For the text-containing cell, return its midpoint in [x, y] coordinate format. 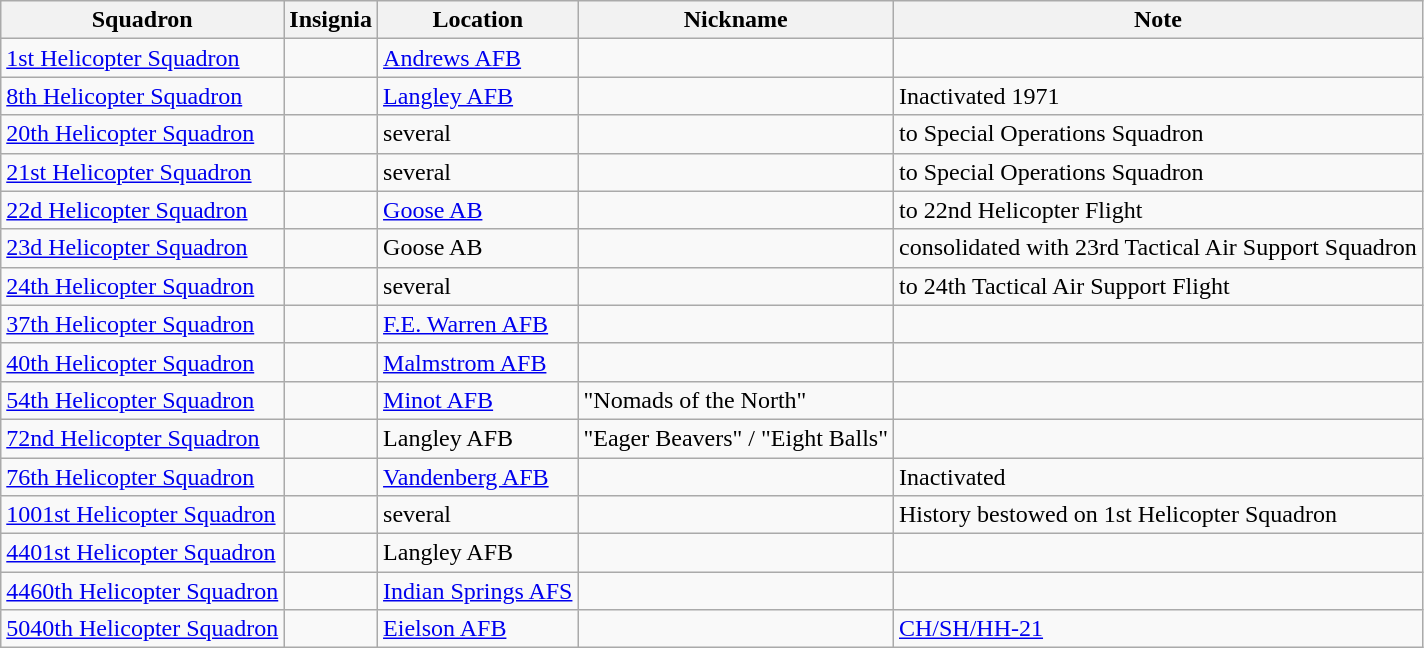
Minot AFB [478, 400]
1001st Helicopter Squadron [142, 515]
Vandenberg AFB [478, 477]
History bestowed on 1st Helicopter Squadron [1158, 515]
76th Helicopter Squadron [142, 477]
Note [1158, 20]
"Eager Beavers" / "Eight Balls" [736, 438]
consolidated with 23rd Tactical Air Support Squadron [1158, 248]
21st Helicopter Squadron [142, 172]
Eielson AFB [478, 629]
5040th Helicopter Squadron [142, 629]
Malmstrom AFB [478, 362]
Nickname [736, 20]
Squadron [142, 20]
Inactivated 1971 [1158, 96]
8th Helicopter Squadron [142, 96]
24th Helicopter Squadron [142, 286]
Andrews AFB [478, 58]
to 24th Tactical Air Support Flight [1158, 286]
37th Helicopter Squadron [142, 324]
20th Helicopter Squadron [142, 134]
Indian Springs AFS [478, 591]
Inactivated [1158, 477]
4460th Helicopter Squadron [142, 591]
1st Helicopter Squadron [142, 58]
72nd Helicopter Squadron [142, 438]
Location [478, 20]
"Nomads of the North" [736, 400]
F.E. Warren AFB [478, 324]
22d Helicopter Squadron [142, 210]
4401st Helicopter Squadron [142, 553]
23d Helicopter Squadron [142, 248]
Insignia [331, 20]
CH/SH/HH-21 [1158, 629]
to 22nd Helicopter Flight [1158, 210]
40th Helicopter Squadron [142, 362]
54th Helicopter Squadron [142, 400]
